For the text-containing cell, return its midpoint in [X, Y] coordinate format. 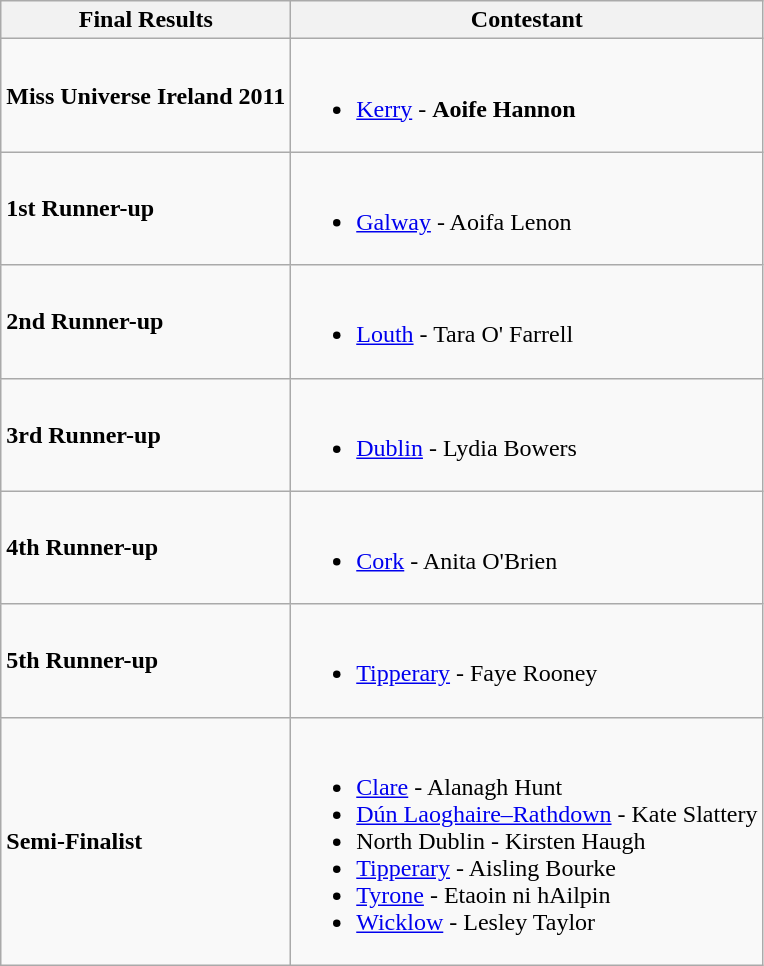
Cork - Anita O'Brien [527, 548]
Louth - Tara O' Farrell [527, 322]
2nd Runner-up [146, 322]
Miss Universe Ireland 2011 [146, 96]
Galway - Aoifa Lenon [527, 208]
Tipperary - Faye Rooney [527, 660]
Contestant [527, 20]
Semi-Finalist [146, 841]
1st Runner-up [146, 208]
Final Results [146, 20]
4th Runner-up [146, 548]
Dublin - Lydia Bowers [527, 434]
3rd Runner-up [146, 434]
5th Runner-up [146, 660]
Kerry - Aoife Hannon [527, 96]
